Detect which cell encompasses the target text, then output its [x, y] center coordinate. 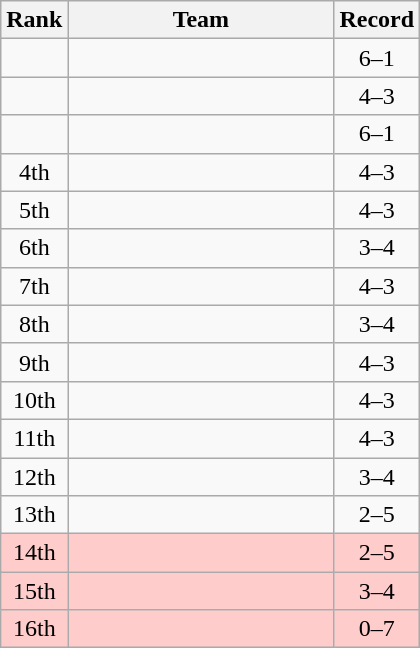
9th [34, 362]
4th [34, 172]
10th [34, 400]
7th [34, 286]
6th [34, 248]
16th [34, 629]
14th [34, 553]
12th [34, 477]
5th [34, 210]
13th [34, 515]
0–7 [377, 629]
Rank [34, 20]
11th [34, 438]
Record [377, 20]
15th [34, 591]
Team [201, 20]
8th [34, 324]
